Detect which cell encompasses the target text, then output its (X, Y) center coordinate. 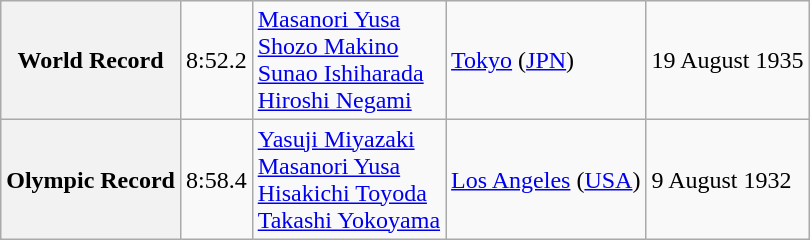
Masanori Yusa Shozo Makino Sunao Ishiharada Hiroshi Negami (348, 60)
9 August 1932 (728, 180)
Los Angeles (USA) (546, 180)
8:52.2 (216, 60)
19 August 1935 (728, 60)
8:58.4 (216, 180)
Olympic Record (91, 180)
Tokyo (JPN) (546, 60)
Yasuji Miyazaki Masanori Yusa Hisakichi Toyoda Takashi Yokoyama (348, 180)
World Record (91, 60)
